Detect which cell encompasses the target text, then output its (x, y) center coordinate. 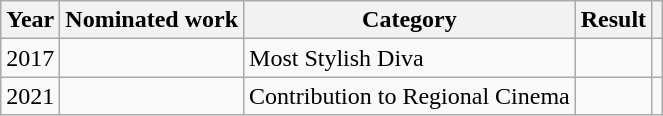
Result (613, 20)
Category (410, 20)
Year (30, 20)
Contribution to Regional Cinema (410, 96)
Most Stylish Diva (410, 58)
2017 (30, 58)
2021 (30, 96)
Nominated work (152, 20)
